Find where the given text appears and provide that cell's center as [X, Y] coordinate. 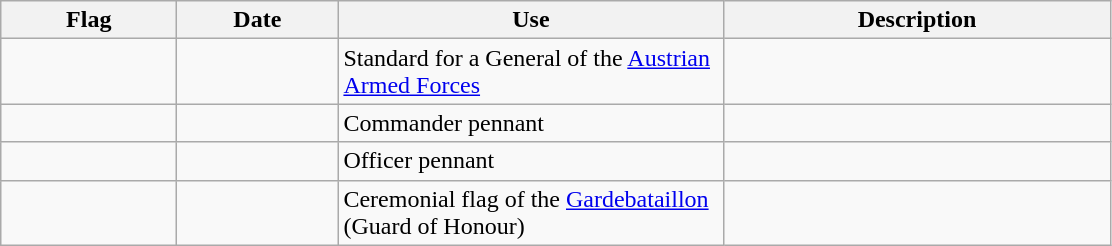
Date [258, 20]
Ceremonial flag of the Gardebataillon (Guard of Honour) [531, 212]
Use [531, 20]
Description [917, 20]
Officer pennant [531, 161]
Flag [89, 20]
Standard for a General of the Austrian Armed Forces [531, 72]
Commander pennant [531, 123]
